Detect which cell encompasses the target text, then output its (x, y) center coordinate. 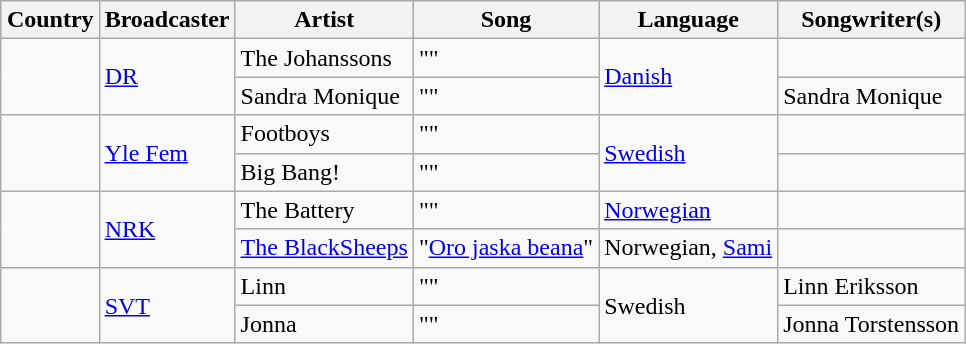
Song (506, 20)
Linn (324, 286)
"Oro jaska beana" (506, 248)
Jonna (324, 324)
Norwegian, Sami (688, 248)
Songwriter(s) (872, 20)
SVT (167, 305)
Language (688, 20)
Broadcaster (167, 20)
Country (50, 20)
Danish (688, 77)
Norwegian (688, 210)
Footboys (324, 134)
Artist (324, 20)
Yle Fem (167, 153)
The Battery (324, 210)
The BlackSheeps (324, 248)
NRK (167, 229)
The Johanssons (324, 58)
Linn Eriksson (872, 286)
DR (167, 77)
Big Bang! (324, 172)
Jonna Torstensson (872, 324)
